Find where the given text appears and provide that cell's center as (X, Y) coordinate. 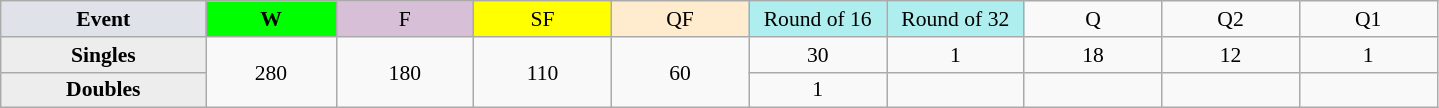
60 (680, 72)
Event (104, 19)
F (405, 19)
Singles (104, 55)
Q2 (1231, 19)
30 (818, 55)
Q (1093, 19)
110 (543, 72)
180 (405, 72)
SF (543, 19)
18 (1093, 55)
Round of 32 (955, 19)
QF (680, 19)
Q1 (1368, 19)
Round of 16 (818, 19)
280 (271, 72)
12 (1231, 55)
Doubles (104, 90)
W (271, 19)
